From the cell containing the given text, extract its center point as (x, y) coordinate. 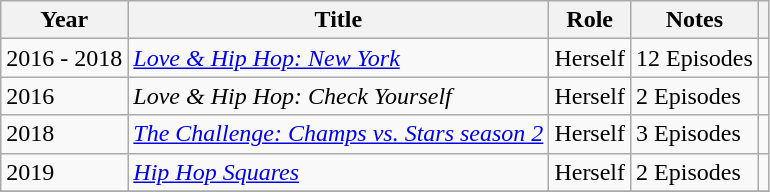
The Challenge: Champs vs. Stars season 2 (338, 134)
Role (590, 20)
Year (64, 20)
2018 (64, 134)
Love & Hip Hop: Check Yourself (338, 96)
2016 (64, 96)
Hip Hop Squares (338, 172)
Love & Hip Hop: New York (338, 58)
3 Episodes (695, 134)
Title (338, 20)
2016 - 2018 (64, 58)
2019 (64, 172)
12 Episodes (695, 58)
Notes (695, 20)
